Extract the [X, Y] coordinate from the center of the cell holding the provided text.  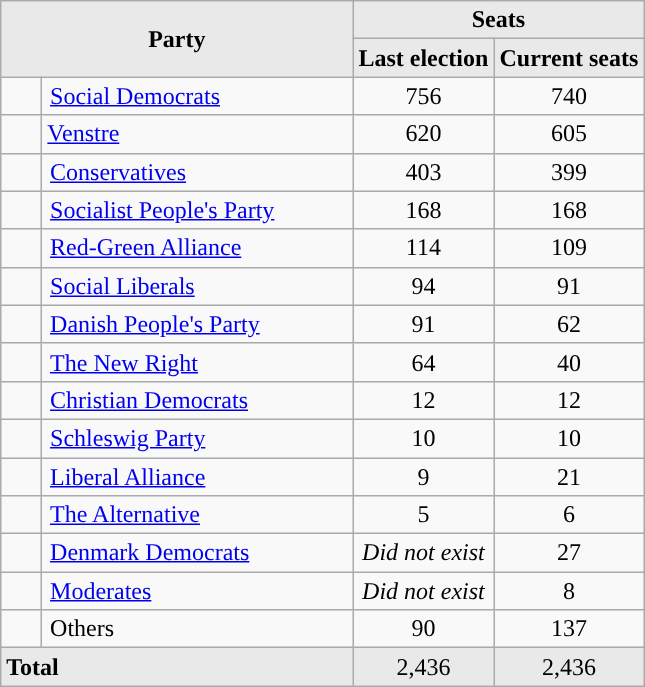
9 [424, 477]
Red-Green Alliance [198, 248]
403 [424, 172]
Party [177, 39]
Social Democrats [198, 96]
114 [424, 248]
Socialist People's Party [198, 210]
Current seats [569, 58]
Christian Democrats [198, 400]
Venstre [198, 134]
21 [569, 477]
90 [424, 629]
Social Liberals [198, 286]
Schleswig Party [198, 438]
Liberal Alliance [198, 477]
The New Right [198, 362]
64 [424, 362]
620 [424, 134]
109 [569, 248]
Total [177, 667]
5 [424, 515]
740 [569, 96]
6 [569, 515]
Last election [424, 58]
137 [569, 629]
94 [424, 286]
Moderates [198, 591]
40 [569, 362]
62 [569, 324]
Denmark Democrats [198, 553]
Conservatives [198, 172]
8 [569, 591]
756 [424, 96]
The Alternative [198, 515]
27 [569, 553]
Seats [498, 20]
399 [569, 172]
Others [198, 629]
605 [569, 134]
Danish People's Party [198, 324]
